Find where the given text appears and provide that cell's center as [x, y] coordinate. 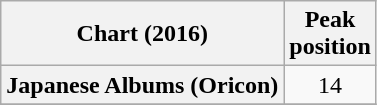
Japanese Albums (Oricon) [142, 85]
14 [330, 85]
Chart (2016) [142, 34]
Peakposition [330, 34]
